For the text-containing cell, return its midpoint in [X, Y] coordinate format. 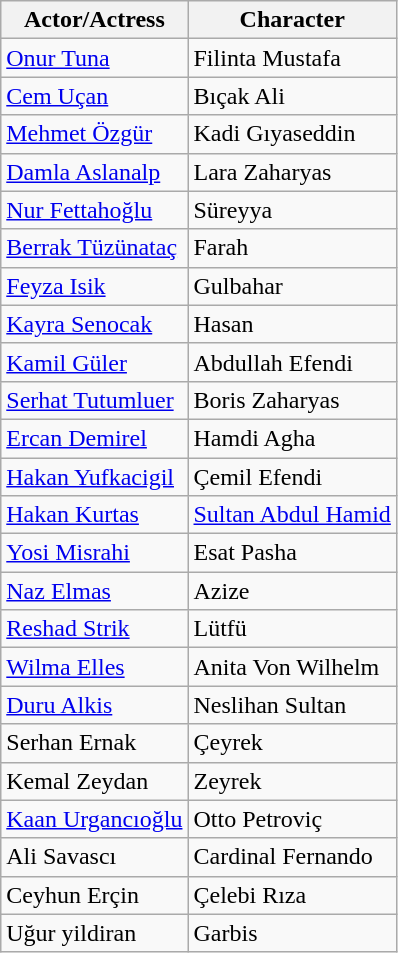
Feyza Isik [94, 286]
Azize [292, 591]
Abdullah Efendi [292, 362]
Çeyrek [292, 743]
Ercan Demirel [94, 438]
Ali Savascı [94, 857]
Farah [292, 248]
Çelebi Rıza [292, 895]
Uğur yildiran [94, 933]
Hasan [292, 324]
Otto Petroviç [292, 819]
Duru Alkis [94, 705]
Mehmet Özgür [94, 134]
Kaan Urgancıoğlu [94, 819]
Damla Aslanalp [94, 172]
Nur Fettahoğlu [94, 210]
Naz Elmas [94, 591]
Esat Pasha [292, 553]
Bıçak Ali [292, 96]
Berrak Tüzünataç [94, 248]
Serhan Ernak [94, 743]
Lara Zaharyas [292, 172]
Gulbahar [292, 286]
Hamdi Agha [292, 438]
Kadi Gıyaseddin [292, 134]
Süreyya [292, 210]
Kayra Senocak [94, 324]
Character [292, 20]
Garbis [292, 933]
Kamil Güler [94, 362]
Lütfü [292, 629]
Ceyhun Erçin [94, 895]
Hakan Yufkacigil [94, 477]
Kemal Zeydan [94, 781]
Actor/Actress [94, 20]
Çemil Efendi [292, 477]
Neslihan Sultan [292, 705]
Yosi Misrahi [94, 553]
Onur Tuna [94, 58]
Cardinal Fernando [292, 857]
Wilma Elles [94, 667]
Zeyrek [292, 781]
Filinta Mustafa [292, 58]
Reshad Strik [94, 629]
Anita Von Wilhelm [292, 667]
Serhat Tutumluer [94, 400]
Hakan Kurtas [94, 515]
Cem Uçan [94, 96]
Sultan Abdul Hamid [292, 515]
Boris Zaharyas [292, 400]
